For the text-containing cell, return its midpoint in (X, Y) coordinate format. 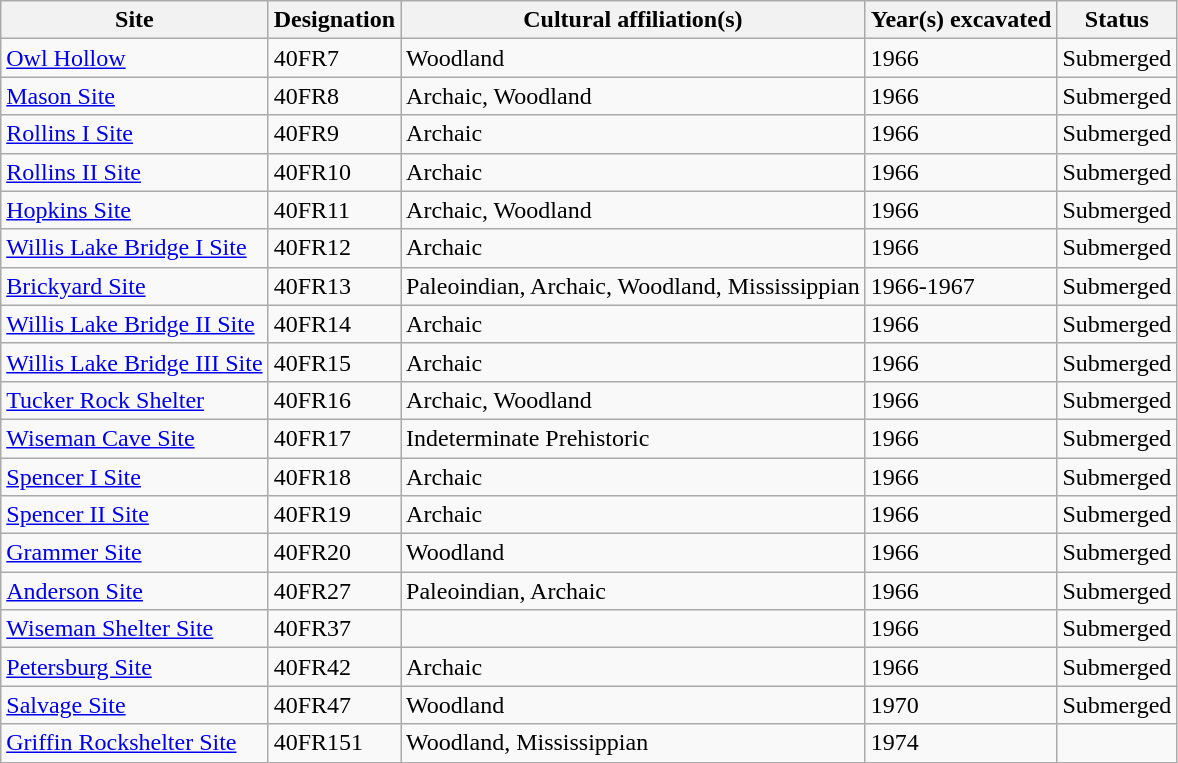
40FR42 (334, 667)
Site (134, 20)
40FR11 (334, 210)
Rollins I Site (134, 134)
40FR8 (334, 96)
Woodland, Mississippian (634, 743)
40FR16 (334, 400)
40FR12 (334, 248)
Anderson Site (134, 591)
Brickyard Site (134, 286)
Hopkins Site (134, 210)
Spencer I Site (134, 477)
40FR20 (334, 553)
Tucker Rock Shelter (134, 400)
Salvage Site (134, 705)
Year(s) excavated (961, 20)
Wiseman Cave Site (134, 438)
1966-1967 (961, 286)
Rollins II Site (134, 172)
40FR18 (334, 477)
Griffin Rockshelter Site (134, 743)
1970 (961, 705)
40FR13 (334, 286)
40FR10 (334, 172)
40FR15 (334, 362)
40FR27 (334, 591)
40FR14 (334, 324)
Grammer Site (134, 553)
Owl Hollow (134, 58)
Paleoindian, Archaic (634, 591)
Spencer II Site (134, 515)
Cultural affiliation(s) (634, 20)
40FR7 (334, 58)
Status (1117, 20)
40FR151 (334, 743)
Mason Site (134, 96)
1974 (961, 743)
40FR9 (334, 134)
40FR37 (334, 629)
Paleoindian, Archaic, Woodland, Mississippian (634, 286)
Willis Lake Bridge I Site (134, 248)
Wiseman Shelter Site (134, 629)
Willis Lake Bridge II Site (134, 324)
Designation (334, 20)
40FR47 (334, 705)
40FR17 (334, 438)
40FR19 (334, 515)
Indeterminate Prehistoric (634, 438)
Willis Lake Bridge III Site (134, 362)
Petersburg Site (134, 667)
